Locate the cell with the specified text and output its (X, Y) center coordinate. 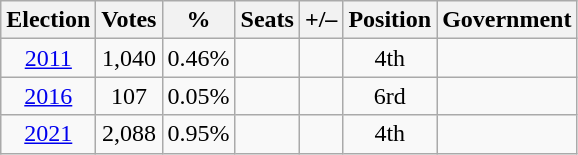
0.05% (198, 96)
0.46% (198, 58)
2,088 (129, 134)
1,040 (129, 58)
2011 (48, 58)
Election (48, 20)
% (198, 20)
Seats (267, 20)
107 (129, 96)
2016 (48, 96)
Position (390, 20)
Votes (129, 20)
Government (507, 20)
+/– (320, 20)
6rd (390, 96)
2021 (48, 134)
0.95% (198, 134)
